Determine the (X, Y) coordinate at the center of the cell enclosing the given text.  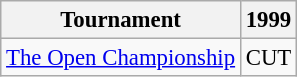
Tournament (121, 20)
CUT (268, 58)
1999 (268, 20)
The Open Championship (121, 58)
